Identify which cell holds the provided text, then report its (X, Y) central coordinate. 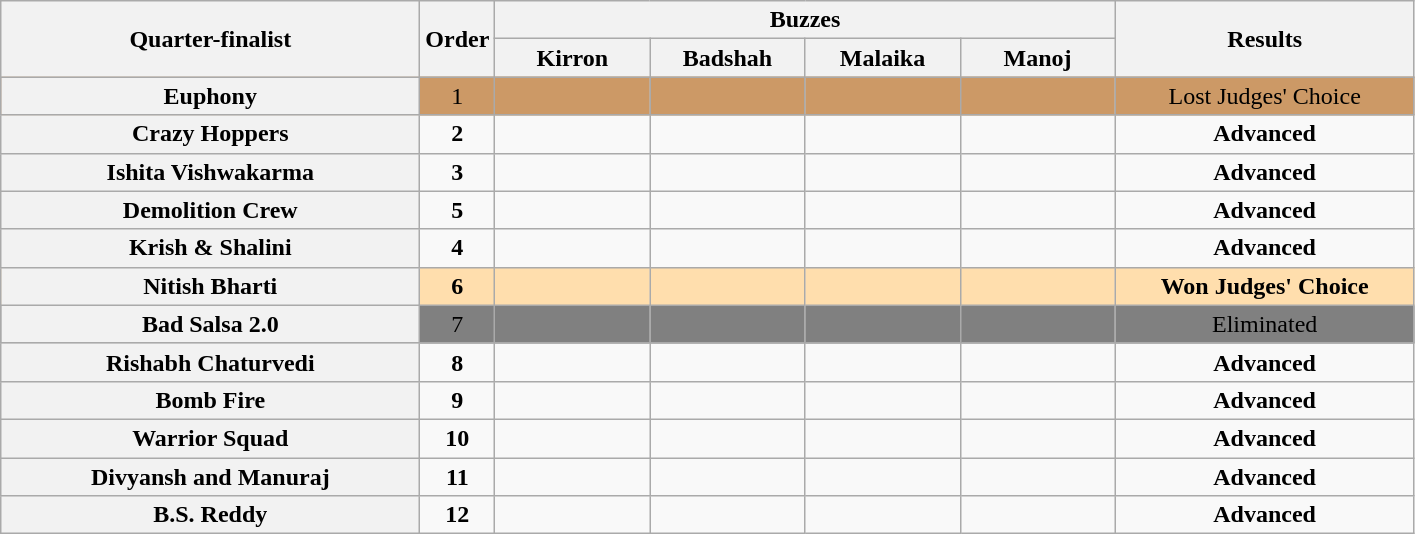
Euphony (210, 96)
Bomb Fire (210, 400)
B.S. Reddy (210, 515)
Bad Salsa 2.0 (210, 324)
Order (458, 39)
Ishita Vishwakarma (210, 172)
12 (458, 515)
9 (458, 400)
Kirron (572, 58)
1 (458, 96)
3 (458, 172)
Divyansh and Manuraj (210, 477)
Warrior Squad (210, 438)
6 (458, 286)
Malaika (882, 58)
5 (458, 210)
Lost Judges' Choice (1264, 96)
Crazy Hoppers (210, 134)
11 (458, 477)
Won Judges' Choice (1264, 286)
Results (1264, 39)
10 (458, 438)
4 (458, 248)
Badshah (728, 58)
Manoj (1038, 58)
8 (458, 362)
Buzzes (805, 20)
Demolition Crew (210, 210)
Rishabh Chaturvedi (210, 362)
Quarter-finalist (210, 39)
Eliminated (1264, 324)
Nitish Bharti (210, 286)
2 (458, 134)
Krish & Shalini (210, 248)
7 (458, 324)
